Return the [x, y] coordinate for the center point of the cell that contains the specified text.  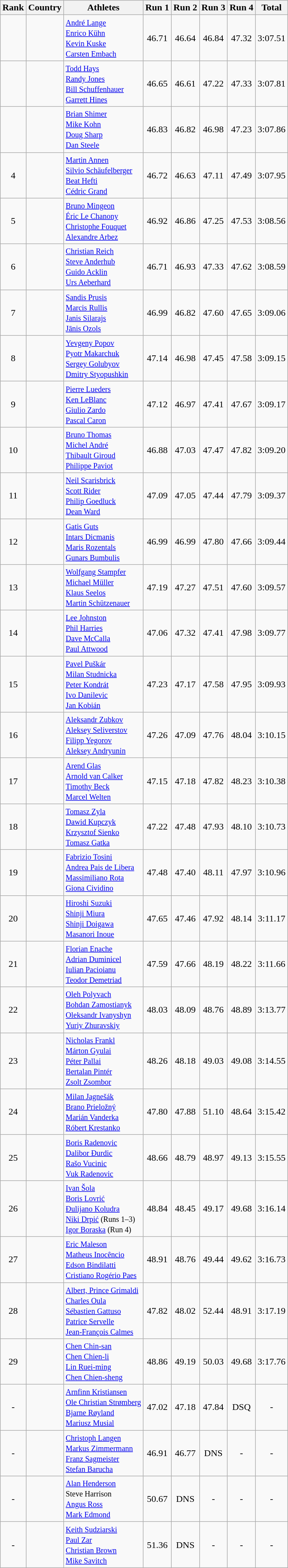
48.97 [214, 1158]
Rank [13, 8]
48.11 [214, 872]
Pierre Lueders Ken LeBlanc Giulio Zardo Pascal Caron [104, 404]
3:09.15 [271, 358]
47.92 [214, 918]
48.26 [157, 1061]
47.27 [185, 588]
3:09.57 [271, 588]
Run 2 [185, 8]
21 [13, 964]
28 [13, 1310]
46.86 [185, 221]
12 [13, 542]
47.40 [185, 872]
3:09.17 [271, 404]
47.98 [241, 633]
48.09 [185, 1010]
3:09.06 [271, 312]
47.44 [214, 495]
3:17.19 [271, 1310]
26 [13, 1208]
48.45 [185, 1208]
46.93 [185, 267]
47.06 [157, 633]
Yevgeny Popov Pyotr Makarchuk Sergey Golubyov Dmitry Styopushkin [104, 358]
48.19 [214, 964]
3:15.42 [271, 1111]
47.49 [241, 175]
3:07.81 [271, 84]
48.79 [185, 1158]
Pavel Puškár Milan Studnicka Peter Kondrát Ivo Danilevic Jan Kobián [104, 684]
Christian Reich Steve Anderhub Guido Acklin Urs Aeberhard [104, 267]
4 [13, 175]
48.64 [241, 1111]
48.84 [157, 1208]
48.86 [157, 1361]
48.10 [241, 827]
3:08.59 [271, 267]
47.26 [157, 735]
3:09.77 [271, 633]
Keith Sudziarski Paul Zar Christian Brown Mike Savitch [104, 1545]
Gatis Guts Intars Dicmanis Maris Rozentals Gunars Bumbulis [104, 542]
15 [13, 684]
47.67 [241, 404]
Martin Annen Silvio Schäufelberger Beat Hefti Cédric Grand [104, 175]
47.03 [185, 450]
Aleksandr Zubkov Aleksey Seliverstov Filipp Yegorov Aleksey Andryunin [104, 735]
51.36 [157, 1545]
50.67 [157, 1499]
47.95 [241, 684]
23 [13, 1061]
5 [13, 221]
Bruno Thomas Michel André Thibault Giroud Philippe Paviot [104, 450]
3:08.56 [271, 221]
46.64 [185, 38]
3:13.77 [271, 1010]
47.19 [157, 588]
Todd Hays Randy Jones Bill Schuffenhauer Garrett Hines [104, 84]
49.62 [241, 1259]
47.02 [157, 1408]
46.84 [214, 38]
47.76 [214, 735]
47.88 [185, 1111]
52.44 [214, 1310]
3:09.44 [271, 542]
49.03 [214, 1061]
Neil Scarisbrick Scott Rider Philip Goedluck Dean Ward [104, 495]
24 [13, 1111]
Sandis Prusis Marcis Rullis Janis Silarajs Jānis Ozols [104, 312]
46.83 [157, 129]
Alan Henderson Steve Harrison Angus Ross Mark Edmond [104, 1499]
Milan Jagnešák Brano Prieložný Marián Vanderka Róbert Krestanko [104, 1111]
48.66 [157, 1158]
48.89 [241, 1010]
Tomasz Zyla Dawid Kupczyk Krzysztof Sienko Tomasz Gatka [104, 827]
Run 1 [157, 8]
3:09.20 [271, 450]
46.72 [157, 175]
47.53 [241, 221]
47.14 [157, 358]
3:15.55 [271, 1158]
Albert, Prince Grimaldi Charles Oula Sébastien Gattuso Patrice Servelle Jean-François Calmes [104, 1310]
Bruno Mingeon Éric Le Chanony Christophe Fouquet Alexandre Arbez [104, 221]
46.88 [157, 450]
3:07.95 [271, 175]
16 [13, 735]
47.79 [241, 495]
46.92 [157, 221]
22 [13, 1010]
3:11.17 [271, 918]
Boris Radenovic Dalibor Ðurdic Rašo Vucinic Vuk Radenovic [104, 1158]
46.91 [157, 1453]
17 [13, 781]
3:16.73 [271, 1259]
51.10 [214, 1111]
47.62 [241, 267]
47.05 [185, 495]
20 [13, 918]
Nicholas Frankl Márton Gyulai Péter Pallai Bertalan Pintér Zsolt Zsombor [104, 1061]
10 [13, 450]
André Lange Enrico Kühn Kevin Kuske Carsten Embach [104, 38]
13 [13, 588]
Arnfinn Kristiansen Ole Christian Strømberg Bjarne Røyland Mariusz Musial [104, 1408]
18 [13, 827]
27 [13, 1259]
3:07.51 [271, 38]
3:10.15 [271, 735]
48.03 [157, 1010]
47.51 [214, 588]
3:14.55 [271, 1061]
3:07.86 [271, 129]
49.19 [185, 1361]
Hiroshi Suzuki Shinji Miura Shinji Doigawa Masanori Inoue [104, 918]
48.18 [185, 1061]
Arend Glas Arnold van Calker Timothy Beck Marcel Welten [104, 781]
3:10.96 [271, 872]
Run 3 [214, 8]
48.23 [241, 781]
14 [13, 633]
49.13 [241, 1158]
3:11.66 [271, 964]
7 [13, 312]
47.84 [214, 1408]
Total [271, 8]
29 [13, 1361]
Run 4 [241, 8]
Brian Shimer Mike Kohn Doug Sharp Dan Steele [104, 129]
Ivan Šola Boris Lovrić Ðulijano Koludra Niki Drpić (Runs 1–3)Igor Boraska (Run 4) [104, 1208]
3:09.37 [271, 495]
19 [13, 872]
Christoph Langen Markus Zimmermann Franz Sagmeister Stefan Barucha [104, 1453]
46.65 [157, 84]
47.11 [214, 175]
47.15 [157, 781]
25 [13, 1158]
3:10.73 [271, 827]
48.22 [241, 964]
47.97 [241, 872]
47.25 [214, 221]
6 [13, 267]
46.77 [185, 1453]
49.08 [241, 1061]
Athletes [104, 8]
48.14 [241, 918]
46.61 [185, 84]
46.97 [185, 404]
46.63 [185, 175]
47.47 [214, 450]
Wolfgang Stampfer Michael Müller Klaus Seelos Martin Schützenauer [104, 588]
47.46 [185, 918]
Eric Maleson Matheus Inocêncio Edson Bindilatti Cristiano Rogério Paes [104, 1259]
3:16.14 [271, 1208]
3:09.93 [271, 684]
Oleh Polyvach Bohdan Zamostianyk Oleksandr Ivanyshyn Yuriy Zhuravskiy [104, 1010]
8 [13, 358]
48.02 [185, 1310]
47.12 [157, 404]
Country [45, 8]
9 [13, 404]
Fabrizio Tosini Andrea Pais de Libera Massimiliano Rota Giona Cividino [104, 872]
47.17 [185, 684]
48.04 [241, 735]
Florian Enache Adrian Duminicel Iulian Pacioianu Teodor Demetriad [104, 964]
11 [13, 495]
49.17 [214, 1208]
50.03 [214, 1361]
47.93 [214, 827]
3:17.76 [271, 1361]
DSQ [241, 1408]
3:10.38 [271, 781]
47.45 [214, 358]
Chen Chin-san Chen Chien-li Lin Ruei-ming Chen Chien-sheng [104, 1361]
Lee Johnston Phil Harries Dave McCalla Paul Attwood [104, 633]
49.44 [214, 1259]
47.59 [157, 964]
